Pinpoint the cell where the given text exists, returning its [X, Y] midpoint coordinate. 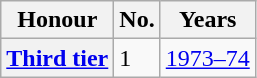
Third tier [58, 58]
Honour [58, 20]
No. [137, 20]
Years [208, 20]
1 [137, 58]
1973–74 [208, 58]
